Determine the [x, y] coordinate at the center of the cell enclosing the given text.  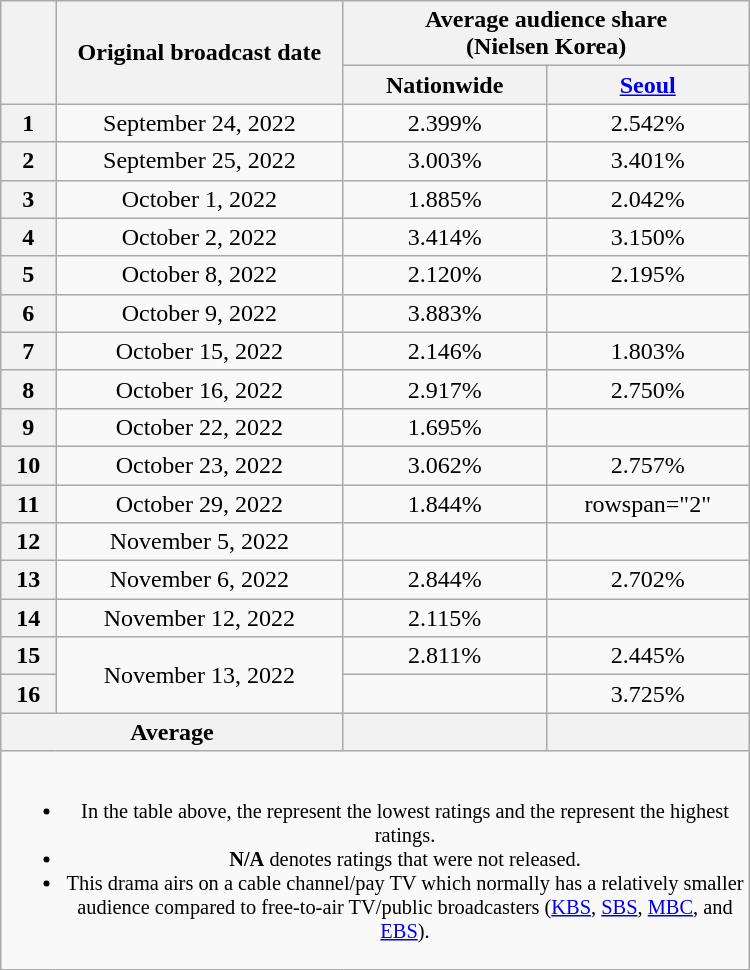
3.401% [648, 161]
2.445% [648, 656]
Average [172, 732]
6 [28, 313]
Average audience share(Nielsen Korea) [546, 34]
3.883% [444, 313]
3.062% [444, 465]
9 [28, 427]
2.844% [444, 580]
3.003% [444, 161]
3.725% [648, 694]
November 13, 2022 [200, 675]
2 [28, 161]
September 25, 2022 [200, 161]
November 5, 2022 [200, 542]
15 [28, 656]
October 29, 2022 [200, 503]
2.750% [648, 389]
September 24, 2022 [200, 123]
3.414% [444, 237]
October 15, 2022 [200, 351]
12 [28, 542]
14 [28, 618]
2.115% [444, 618]
1.844% [444, 503]
2.042% [648, 199]
Seoul [648, 85]
4 [28, 237]
2.917% [444, 389]
8 [28, 389]
Original broadcast date [200, 52]
1.803% [648, 351]
November 12, 2022 [200, 618]
11 [28, 503]
2.399% [444, 123]
Nationwide [444, 85]
3.150% [648, 237]
3 [28, 199]
2.811% [444, 656]
1.695% [444, 427]
October 23, 2022 [200, 465]
1 [28, 123]
2.120% [444, 275]
7 [28, 351]
October 16, 2022 [200, 389]
October 2, 2022 [200, 237]
2.542% [648, 123]
October 9, 2022 [200, 313]
October 8, 2022 [200, 275]
2.757% [648, 465]
1.885% [444, 199]
5 [28, 275]
rowspan="2" [648, 503]
November 6, 2022 [200, 580]
2.146% [444, 351]
10 [28, 465]
October 22, 2022 [200, 427]
16 [28, 694]
October 1, 2022 [200, 199]
13 [28, 580]
2.702% [648, 580]
2.195% [648, 275]
